Scan for the cell matching the given text and deliver its [x, y] coordinate at center. 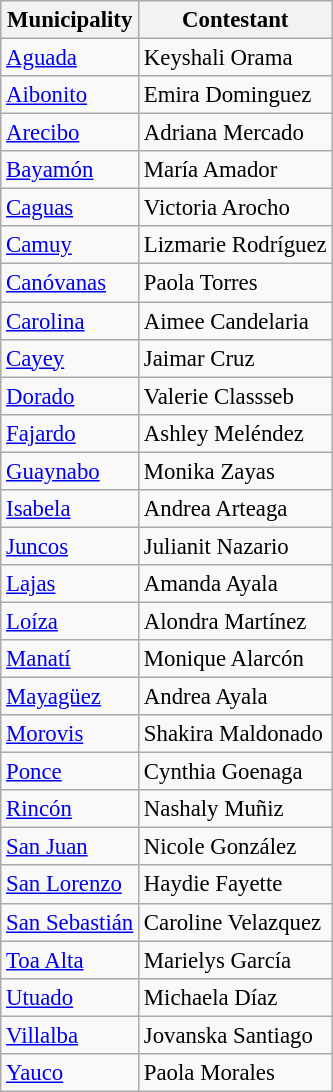
Victoria Arocho [236, 208]
Ashley Meléndez [236, 433]
Carolina [70, 321]
Jaimar Cruz [236, 358]
Andrea Arteaga [236, 509]
Shakira Maldonado [236, 734]
Valerie Classseb [236, 396]
Yauco [70, 1073]
Jovanska Santiago [236, 1035]
Canóvanas [70, 283]
Fajardo [70, 433]
Monika Zayas [236, 471]
Aibonito [70, 95]
Emira Dominguez [236, 95]
Morovis [70, 734]
San Sebastián [70, 922]
Cayey [70, 358]
Villalba [70, 1035]
Loíza [70, 621]
San Juan [70, 847]
Monique Alarcón [236, 659]
Caroline Velazquez [236, 922]
Arecibo [70, 133]
Isabela [70, 509]
Keyshali Orama [236, 58]
Aguada [70, 58]
Aimee Candelaria [236, 321]
Camuy [70, 245]
Ponce [70, 772]
Nashaly Muñiz [236, 809]
Manatí [70, 659]
Bayamón [70, 170]
Cynthia Goenaga [236, 772]
Nicole González [236, 847]
Mayagüez [70, 697]
Juncos [70, 546]
Julianit Nazario [236, 546]
Municipality [70, 20]
María Amador [236, 170]
Utuado [70, 997]
Caguas [70, 208]
Paola Torres [236, 283]
Toa Alta [70, 960]
Rincón [70, 809]
Adriana Mercado [236, 133]
Contestant [236, 20]
Haydie Fayette [236, 885]
Michaela Díaz [236, 997]
San Lorenzo [70, 885]
Marielys García [236, 960]
Lizmarie Rodríguez [236, 245]
Guaynabo [70, 471]
Andrea Ayala [236, 697]
Amanda Ayala [236, 584]
Paola Morales [236, 1073]
Lajas [70, 584]
Alondra Martínez [236, 621]
Dorado [70, 396]
